Provide the (X, Y) coordinate of the cell's center where the given text is located.  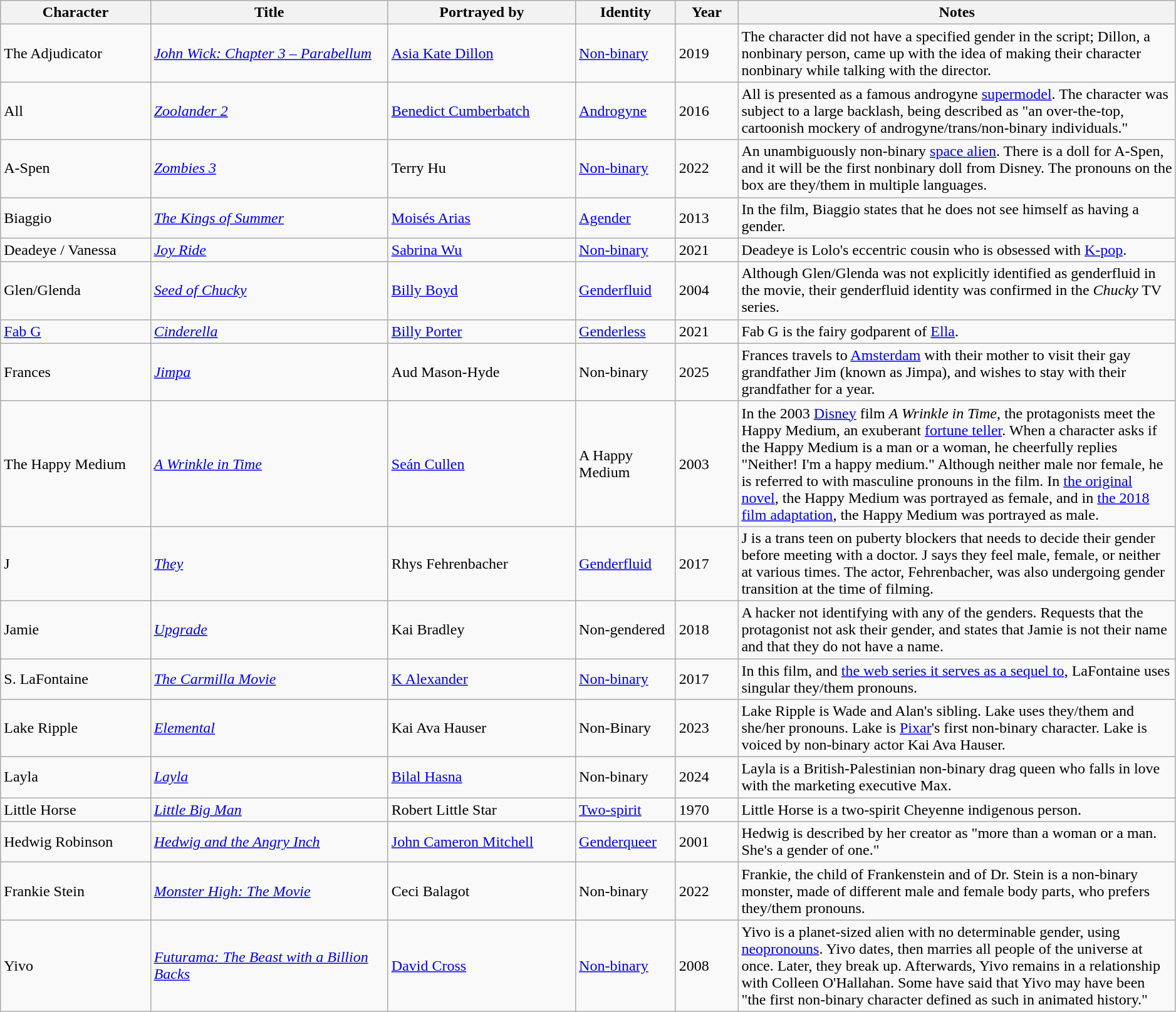
Hedwig and the Angry Inch (269, 842)
Little Horse is a two-spirit Cheyenne indigenous person. (957, 810)
2018 (707, 629)
Joy Ride (269, 250)
Portrayed by (481, 13)
John Wick: Chapter 3 – Parabellum (269, 53)
Cinderella (269, 331)
Non-gendered (626, 629)
Aud Mason-Hyde (481, 372)
Moisés Arias (481, 218)
Androgyne (626, 111)
Jimpa (269, 372)
The Happy Medium (75, 463)
Asia Kate Dillon (481, 53)
2008 (707, 966)
Fab G is the fairy godparent of Ella. (957, 331)
Genderless (626, 331)
2003 (707, 463)
Yivo (75, 966)
Fab G (75, 331)
Little Horse (75, 810)
Agender (626, 218)
Benedict Cumberbatch (481, 111)
Rhys Fehrenbacher (481, 564)
Biaggio (75, 218)
S. LaFontaine (75, 679)
Billy Porter (481, 331)
Elemental (269, 728)
Deadeye / Vanessa (75, 250)
Lake Ripple (75, 728)
J (75, 564)
2004 (707, 291)
Sabrina Wu (481, 250)
Seán Cullen (481, 463)
Zoolander 2 (269, 111)
They (269, 564)
Seed of Chucky (269, 291)
The Kings of Summer (269, 218)
Frances (75, 372)
Hedwig is described by her creator as "more than a woman or a man. She's a gender of one." (957, 842)
Hedwig Robinson (75, 842)
John Cameron Mitchell (481, 842)
Frankie Stein (75, 891)
Zombies 3 (269, 168)
K Alexander (481, 679)
2013 (707, 218)
Title (269, 13)
Layla is a British-Palestinian non-binary drag queen who falls in love with the marketing executive Max. (957, 778)
2023 (707, 728)
Year (707, 13)
Character (75, 13)
Billy Boyd (481, 291)
2019 (707, 53)
Genderqueer (626, 842)
Two-spirit (626, 810)
2016 (707, 111)
Futurama: The Beast with a Billion Backs (269, 966)
Bilal Hasna (481, 778)
Deadeye is Lolo's eccentric cousin who is obsessed with K-pop. (957, 250)
In the film, Biaggio states that he does not see himself as having a gender. (957, 218)
A Wrinkle in Time (269, 463)
Although Glen/Glenda was not explicitly identified as genderfluid in the movie, their genderfluid identity was confirmed in the Chucky TV series. (957, 291)
2025 (707, 372)
Kai Ava Hauser (481, 728)
A-Spen (75, 168)
2024 (707, 778)
1970 (707, 810)
Little Big Man (269, 810)
Monster High: The Movie (269, 891)
Terry Hu (481, 168)
In this film, and the web series it serves as a sequel to, LaFontaine uses singular they/them pronouns. (957, 679)
The Adjudicator (75, 53)
A Happy Medium (626, 463)
Identity (626, 13)
Upgrade (269, 629)
David Cross (481, 966)
Ceci Balagot (481, 891)
Glen/Glenda (75, 291)
Robert Little Star (481, 810)
2001 (707, 842)
Jamie (75, 629)
All (75, 111)
Non-Binary (626, 728)
The Carmilla Movie (269, 679)
Kai Bradley (481, 629)
Notes (957, 13)
